Return (X, Y) of the center of cell containing provided text 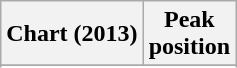
Chart (2013) (72, 34)
Peakposition (189, 34)
